Detect which cell encompasses the target text, then output its [x, y] center coordinate. 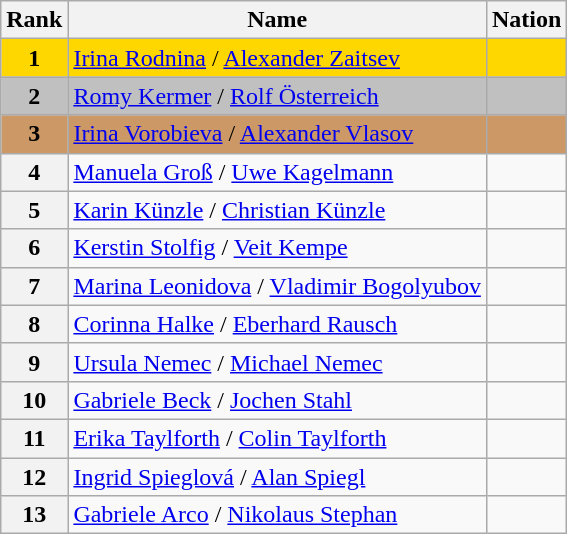
10 [34, 400]
1 [34, 58]
Gabriele Beck / Jochen Stahl [278, 400]
Rank [34, 20]
Karin Künzle / Christian Künzle [278, 210]
Nation [526, 20]
4 [34, 172]
Ingrid Spieglová / Alan Spiegl [278, 477]
Name [278, 20]
2 [34, 96]
Romy Kermer / Rolf Österreich [278, 96]
Marina Leonidova / Vladimir Bogolyubov [278, 286]
12 [34, 477]
8 [34, 324]
Kerstin Stolfig / Veit Kempe [278, 248]
Corinna Halke / Eberhard Rausch [278, 324]
Gabriele Arco / Nikolaus Stephan [278, 515]
9 [34, 362]
Ursula Nemec / Michael Nemec [278, 362]
3 [34, 134]
5 [34, 210]
Manuela Groß / Uwe Kagelmann [278, 172]
Irina Rodnina / Alexander Zaitsev [278, 58]
11 [34, 438]
Irina Vorobieva / Alexander Vlasov [278, 134]
Erika Taylforth / Colin Taylforth [278, 438]
13 [34, 515]
7 [34, 286]
6 [34, 248]
